Search for the cell housing the specified text and yield its (X, Y) center coordinate. 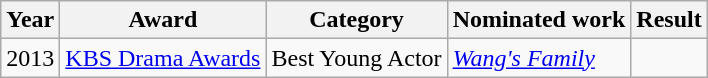
Category (356, 20)
Result (669, 20)
Year (30, 20)
KBS Drama Awards (163, 58)
Wang's Family (539, 58)
Best Young Actor (356, 58)
2013 (30, 58)
Nominated work (539, 20)
Award (163, 20)
